Return (X, Y) of the center of cell containing provided text 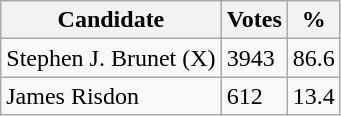
% (314, 20)
3943 (254, 58)
Candidate (111, 20)
13.4 (314, 96)
86.6 (314, 58)
Stephen J. Brunet (X) (111, 58)
Votes (254, 20)
612 (254, 96)
James Risdon (111, 96)
